From the cell containing the given text, extract its center point as (X, Y) coordinate. 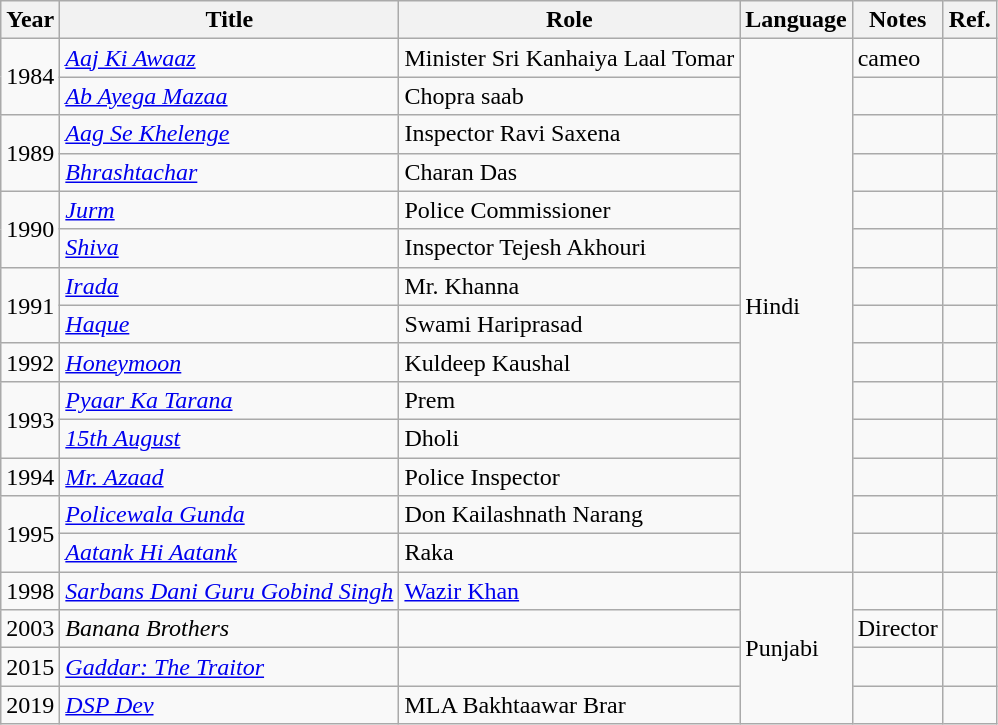
Language (796, 20)
1995 (30, 534)
Role (570, 20)
Dholi (570, 438)
Mr. Khanna (570, 286)
1989 (30, 153)
2015 (30, 667)
Bhrashtachar (230, 172)
1998 (30, 591)
Mr. Azaad (230, 477)
Pyaar Ka Tarana (230, 400)
Jurm (230, 210)
Gaddar: The Traitor (230, 667)
Honeymoon (230, 362)
Year (30, 20)
2019 (30, 705)
2003 (30, 629)
Minister Sri Kanhaiya Laal Tomar (570, 58)
1994 (30, 477)
Charan Das (570, 172)
Swami Hariprasad (570, 324)
Aag Se Khelenge (230, 134)
Kuldeep Kaushal (570, 362)
Inspector Ravi Saxena (570, 134)
DSP Dev (230, 705)
Prem (570, 400)
Irada (230, 286)
1992 (30, 362)
cameo (898, 58)
Ref. (970, 20)
Police Commissioner (570, 210)
Aaj Ki Awaaz (230, 58)
Shiva (230, 248)
1993 (30, 419)
1991 (30, 305)
Notes (898, 20)
MLA Bakhtaawar Brar (570, 705)
1990 (30, 229)
Haque (230, 324)
Chopra saab (570, 96)
Inspector Tejesh Akhouri (570, 248)
1984 (30, 77)
Police Inspector (570, 477)
Punjabi (796, 648)
Banana Brothers (230, 629)
Raka (570, 553)
Policewala Gunda (230, 515)
15th August (230, 438)
Aatank Hi Aatank (230, 553)
Title (230, 20)
Hindi (796, 306)
Wazir Khan (570, 591)
Sarbans Dani Guru Gobind Singh (230, 591)
Director (898, 629)
Ab Ayega Mazaa (230, 96)
Don Kailashnath Narang (570, 515)
